From the cell containing the given text, extract its center point as (x, y) coordinate. 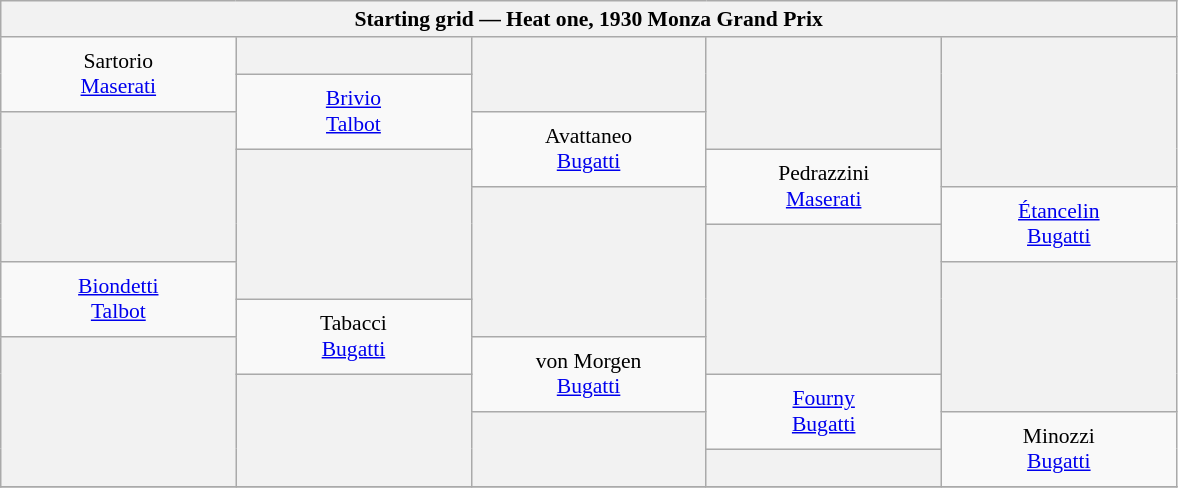
SartorioMaserati (118, 74)
PedrazziniMaserati (824, 186)
MinozziBugatti (1058, 450)
von MorgenBugatti (588, 374)
AvattaneoBugatti (588, 150)
FournyBugatti (824, 412)
BiondettiTalbot (118, 300)
TabacciBugatti (354, 336)
ÉtancelinBugatti (1058, 224)
BrivioTalbot (354, 112)
Starting grid — Heat one, 1930 Monza Grand Prix (589, 19)
